Determine the [X, Y] coordinate at the center of the cell enclosing the given text.  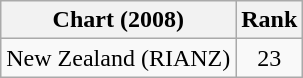
New Zealand (RIANZ) [118, 58]
23 [270, 58]
Chart (2008) [118, 20]
Rank [270, 20]
